Find where the given text appears and provide that cell's center as [x, y] coordinate. 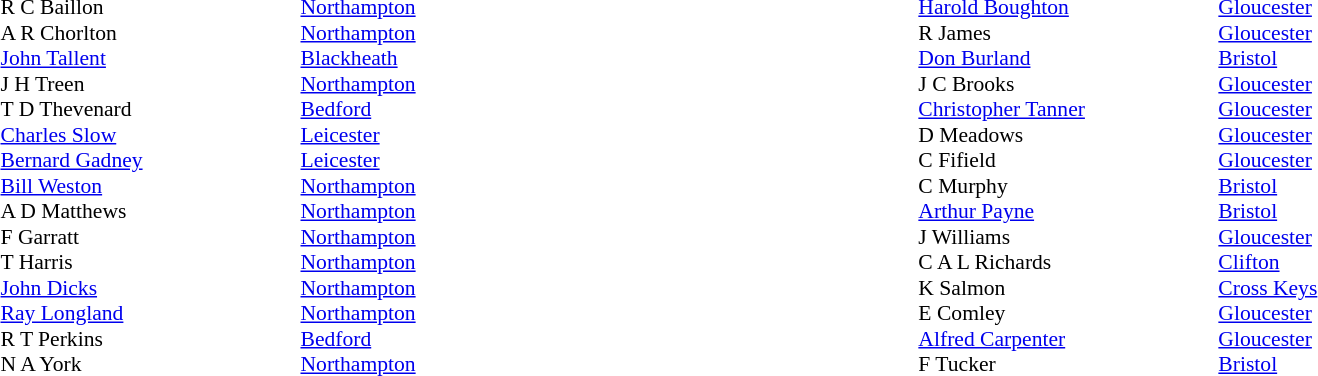
C Murphy [1068, 186]
Alfred Carpenter [1068, 339]
Bill Weston [150, 186]
T D Thevenard [150, 109]
J Williams [1068, 237]
A R Chorlton [150, 33]
F Garratt [150, 237]
Clifton [1268, 263]
Christopher Tanner [1068, 109]
K Salmon [1068, 288]
J H Treen [150, 84]
Cross Keys [1268, 288]
Don Burland [1068, 59]
E Comley [1068, 313]
C Fifield [1068, 161]
C A L Richards [1068, 263]
D Meadows [1068, 135]
J C Brooks [1068, 84]
John Dicks [150, 288]
R T Perkins [150, 339]
Blackheath [358, 59]
T Harris [150, 263]
R James [1068, 33]
A D Matthews [150, 211]
Charles Slow [150, 135]
Arthur Payne [1068, 211]
Bernard Gadney [150, 161]
Ray Longland [150, 313]
John Tallent [150, 59]
